From the cell containing the given text, extract its center point as [x, y] coordinate. 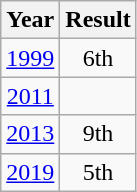
1999 [30, 58]
Result [98, 20]
Year [30, 20]
5th [98, 172]
9th [98, 134]
2011 [30, 96]
6th [98, 58]
2013 [30, 134]
2019 [30, 172]
